Output the [X, Y] coordinate of the center of the cell containing the given text.  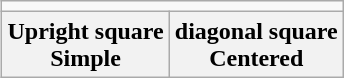
diagonal squareCentered [256, 44]
Upright squareSimple [86, 44]
